Determine the (X, Y) coordinate at the center of the cell enclosing the given text.  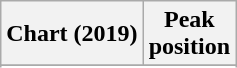
Peakposition (189, 34)
Chart (2019) (72, 34)
